Identify which cell holds the provided text, then report its (X, Y) central coordinate. 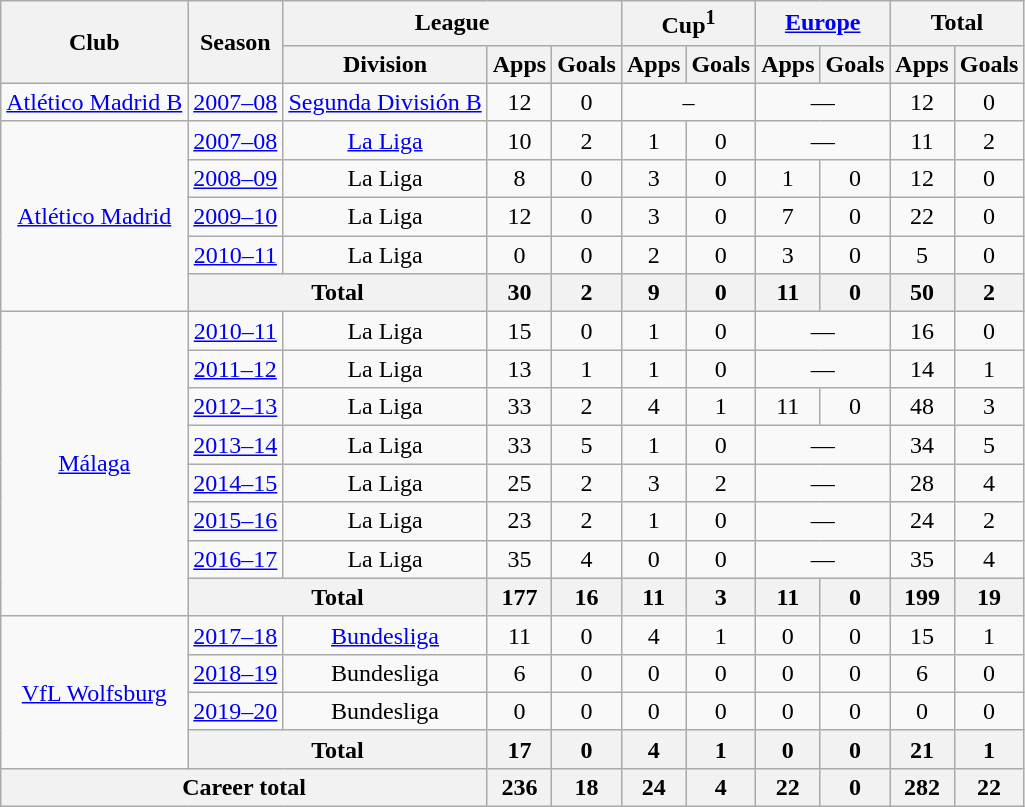
7 (788, 217)
2012–13 (236, 407)
2014–15 (236, 483)
18 (587, 787)
Europe (823, 24)
21 (922, 749)
2016–17 (236, 559)
236 (519, 787)
2019–20 (236, 711)
Season (236, 42)
14 (922, 369)
30 (519, 293)
34 (922, 445)
177 (519, 597)
Segunda División B (385, 102)
Career total (244, 787)
2017–18 (236, 635)
Atlético Madrid (94, 216)
2008–09 (236, 178)
50 (922, 293)
23 (519, 521)
2013–14 (236, 445)
28 (922, 483)
48 (922, 407)
25 (519, 483)
199 (922, 597)
VfL Wolfsburg (94, 692)
Division (385, 64)
17 (519, 749)
Club (94, 42)
2009–10 (236, 217)
Cup1 (688, 24)
Málaga (94, 464)
8 (519, 178)
9 (653, 293)
Atlético Madrid B (94, 102)
282 (922, 787)
League (452, 24)
19 (989, 597)
10 (519, 140)
2011–12 (236, 369)
– (688, 102)
2015–16 (236, 521)
13 (519, 369)
2018–19 (236, 673)
